Pinpoint the cell where the given text exists, returning its (x, y) midpoint coordinate. 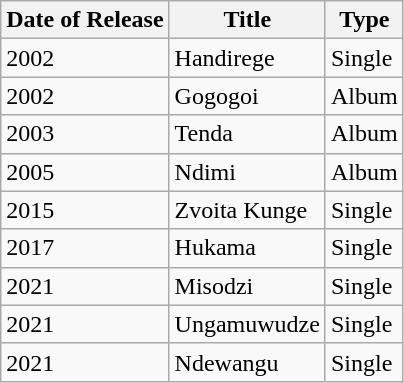
Tenda (247, 134)
2017 (85, 248)
Misodzi (247, 286)
Date of Release (85, 20)
2005 (85, 172)
Ndimi (247, 172)
Type (364, 20)
Gogogoi (247, 96)
2015 (85, 210)
Ndewangu (247, 362)
Zvoita Kunge (247, 210)
Handirege (247, 58)
Title (247, 20)
Hukama (247, 248)
Ungamuwudze (247, 324)
2003 (85, 134)
